Output the [X, Y] coordinate of the center of the cell containing the given text.  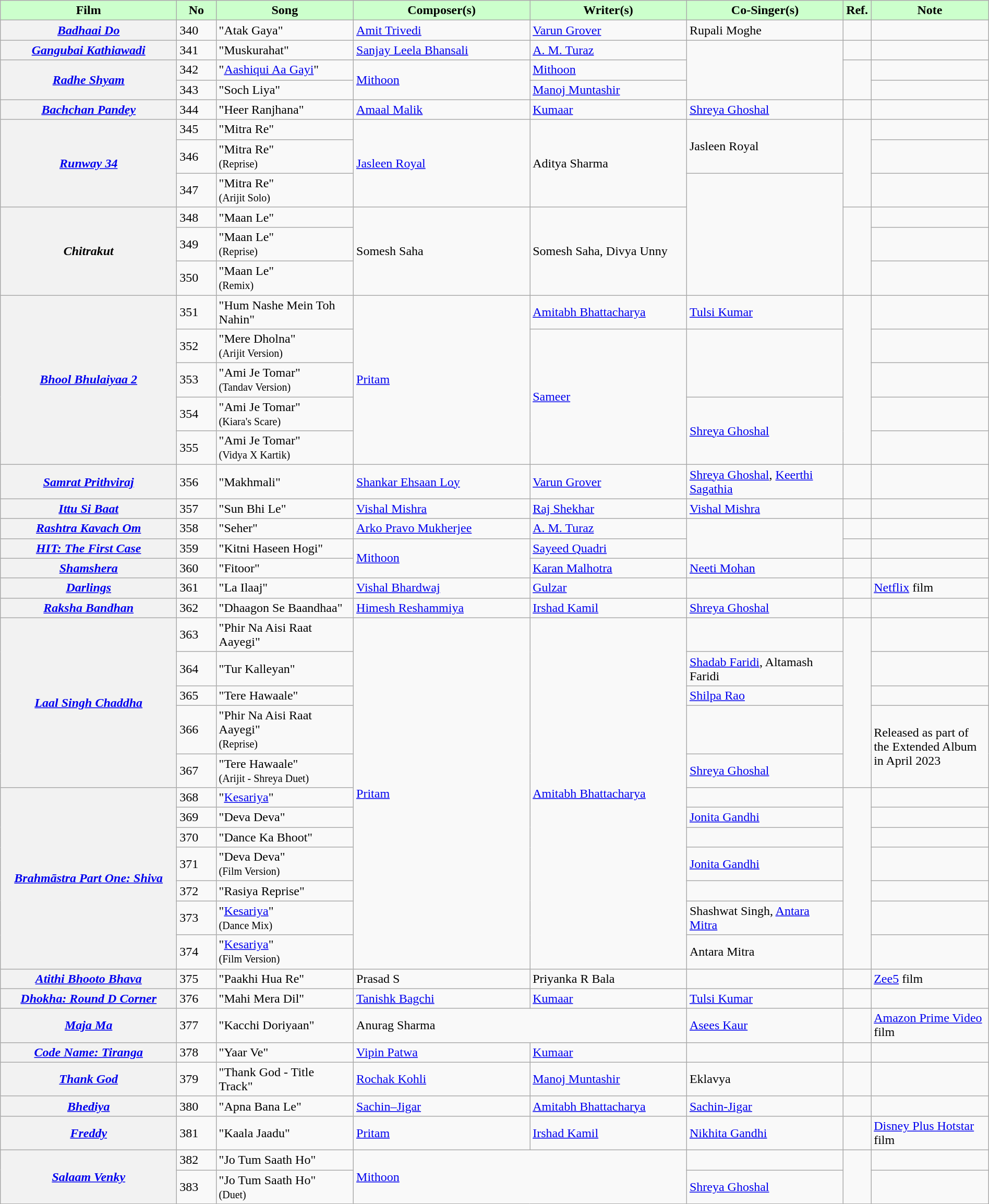
"Kesariya" [285, 798]
"Apna Bana Le" [285, 1106]
Writer(s) [608, 10]
Amaal Malik [442, 110]
"La Ilaaj" [285, 588]
381 [196, 1133]
Released as part of the Extended Album in April 2023 [930, 746]
Asees Kaur [765, 1026]
Brahmāstra Part One: Shiva [89, 878]
Laal Singh Chaddha [89, 702]
"Mitra Re"(Arijit Solo) [285, 190]
"Mitra Re" [285, 129]
"Seher" [285, 528]
371 [196, 864]
Chitrakut [89, 251]
Bhool Bhulaiyaa 2 [89, 380]
"Paakhi Hua Re" [285, 979]
"Kesariya"(Film Version) [285, 952]
No [196, 10]
Film [89, 10]
Amazon Prime Video film [930, 1026]
Rupali Moghe [765, 30]
Composer(s) [442, 10]
Somesh Saha [442, 251]
Sanjay Leela Bhansali [442, 50]
Shashwat Singh, Antara Mitra [765, 918]
342 [196, 70]
"Fitoor" [285, 568]
359 [196, 548]
360 [196, 568]
"Dance Ka Bhoot" [285, 837]
380 [196, 1106]
Song [285, 10]
Sachin-Jigar [765, 1106]
Note [930, 10]
Code Name: Tiranga [89, 1052]
"Aashiqui Aa Gayi" [285, 70]
Vipin Patwa [442, 1052]
Badhaai Do [89, 30]
"Kaala Jaadu" [285, 1133]
367 [196, 770]
Sayeed Quadri [608, 548]
Tanishk Bagchi [442, 998]
Disney Plus Hotstar film [930, 1133]
Sameer [608, 397]
357 [196, 509]
Vishal Bhardwaj [442, 588]
Nikhita Gandhi [765, 1133]
"Deva Deva"(Film Version) [285, 864]
368 [196, 798]
"Maan Le"(Reprise) [285, 244]
Priyanka R Bala [608, 979]
Thank God [89, 1079]
379 [196, 1079]
"Heer Ranjhana" [285, 110]
Shilpa Rao [765, 695]
Gulzar [608, 588]
376 [196, 998]
341 [196, 50]
374 [196, 952]
Raj Shekhar [608, 509]
Darlings [89, 588]
358 [196, 528]
"Soch Liya" [285, 90]
Eklavya [765, 1079]
382 [196, 1160]
"Tere Hawaale" [285, 695]
346 [196, 156]
351 [196, 312]
343 [196, 90]
344 [196, 110]
355 [196, 448]
348 [196, 217]
Antara Mitra [765, 952]
Somesh Saha, Divya Unny [608, 251]
363 [196, 634]
Anurag Sharma [521, 1026]
Shamshera [89, 568]
Salaam Venky [89, 1177]
"Thank God - Title Track" [285, 1079]
Netflix film [930, 588]
Shreya Ghoshal, Keerthi Sagathia [765, 482]
Raksha Bandhan [89, 608]
Ittu Si Baat [89, 509]
"Mitra Re"(Reprise) [285, 156]
"Deva Deva" [285, 817]
Himesh Reshammiya [442, 608]
"Maan Le"(Remix) [285, 278]
Samrat Prithviraj [89, 482]
Radhe Shyam [89, 80]
361 [196, 588]
"Rasiya Reprise" [285, 891]
Aditya Sharma [608, 163]
"Ami Je Tomar"(Kiara's Scare) [285, 414]
352 [196, 346]
369 [196, 817]
340 [196, 30]
Zee5 film [930, 979]
"Dhaagon Se Baandhaa" [285, 608]
383 [196, 1186]
"Tere Hawaale"(Arijit - Shreya Duet) [285, 770]
373 [196, 918]
Prasad S [442, 979]
Karan Malhotra [608, 568]
345 [196, 129]
Gangubai Kathiawadi [89, 50]
"Muskurahat" [285, 50]
Rochak Kohli [442, 1079]
365 [196, 695]
Atithi Bhooto Bhava [89, 979]
HIT: The First Case [89, 548]
"Hum Nashe Mein Toh Nahin" [285, 312]
"Sun Bhi Le" [285, 509]
362 [196, 608]
Co-Singer(s) [765, 10]
Freddy [89, 1133]
Amit Trivedi [442, 30]
"Kacchi Doriyaan" [285, 1026]
"Ami Je Tomar"(Tandav Version) [285, 380]
350 [196, 278]
"Ami Je Tomar"(Vidya X Kartik) [285, 448]
347 [196, 190]
353 [196, 380]
Shadab Faridi, Altamash Faridi [765, 669]
Bhediya [89, 1106]
Arko Pravo Mukherjee [442, 528]
"Makhmali" [285, 482]
"Mahi Mera Dil" [285, 998]
"Jo Tum Saath Ho" [285, 1160]
Bachchan Pandey [89, 110]
Sachin–Jigar [442, 1106]
366 [196, 729]
378 [196, 1052]
"Tur Kalleyan" [285, 669]
"Mere Dholna"(Arijit Version) [285, 346]
375 [196, 979]
Neeti Mohan [765, 568]
"Maan Le" [285, 217]
372 [196, 891]
370 [196, 837]
"Phir Na Aisi Raat Aayegi"(Reprise) [285, 729]
Dhokha: Round D Corner [89, 998]
Ref. [858, 10]
Rashtra Kavach Om [89, 528]
"Kesariya"(Dance Mix) [285, 918]
354 [196, 414]
"Jo Tum Saath Ho"(Duet) [285, 1186]
"Kitni Haseen Hogi" [285, 548]
"Yaar Ve" [285, 1052]
Runway 34 [89, 163]
356 [196, 482]
"Phir Na Aisi Raat Aayegi" [285, 634]
"Atak Gaya" [285, 30]
Shankar Ehsaan Loy [442, 482]
Maja Ma [89, 1026]
364 [196, 669]
377 [196, 1026]
349 [196, 244]
